Output the (x, y) coordinate of the center of the cell containing the given text.  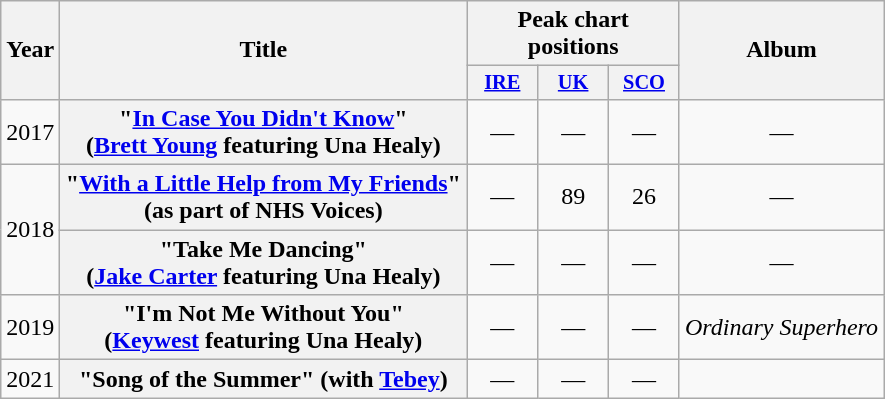
Peak chart positions (574, 34)
Year (30, 50)
UK (574, 83)
2017 (30, 132)
IRE (502, 83)
2018 (30, 230)
SCO (644, 83)
89 (574, 198)
"I'm Not Me Without You"(Keywest featuring Una Healy) (264, 328)
2021 (30, 379)
Title (264, 50)
Ordinary Superhero (781, 328)
"Song of the Summer" (with Tebey) (264, 379)
2019 (30, 328)
"Take Me Dancing"(Jake Carter featuring Una Healy) (264, 262)
"In Case You Didn't Know"(Brett Young featuring Una Healy) (264, 132)
"With a Little Help from My Friends"(as part of NHS Voices) (264, 198)
Album (781, 50)
26 (644, 198)
